Identify which cell holds the provided text, then report its [x, y] central coordinate. 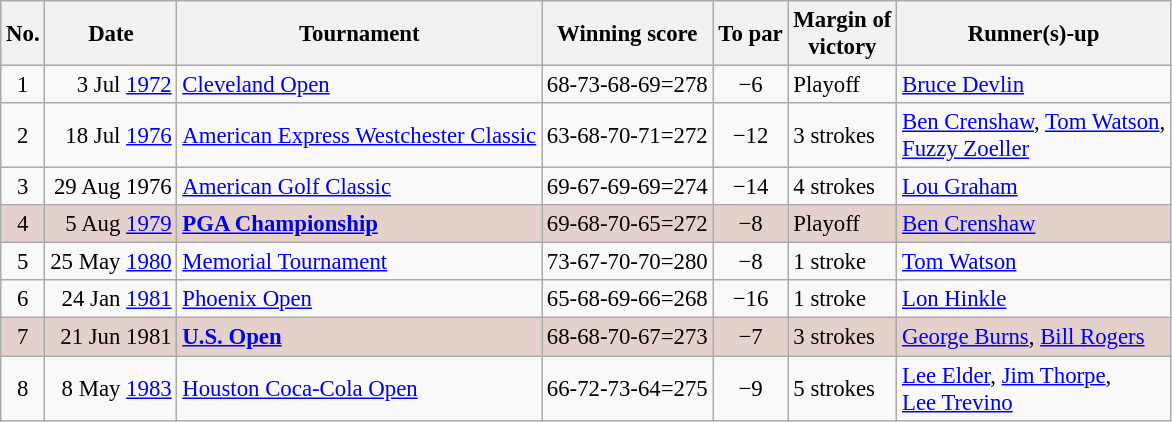
5 Aug 1979 [111, 224]
25 May 1980 [111, 262]
Phoenix Open [360, 299]
Winning score [628, 34]
−9 [750, 388]
Ben Crenshaw, Tom Watson, Fuzzy Zoeller [1034, 136]
24 Jan 1981 [111, 299]
65-68-69-66=268 [628, 299]
5 [23, 262]
−6 [750, 85]
8 [23, 388]
73-67-70-70=280 [628, 262]
18 Jul 1976 [111, 136]
Lou Graham [1034, 187]
5 strokes [842, 388]
8 May 1983 [111, 388]
63-68-70-71=272 [628, 136]
U.S. Open [360, 337]
Runner(s)-up [1034, 34]
3 Jul 1972 [111, 85]
No. [23, 34]
29 Aug 1976 [111, 187]
69-67-69-69=274 [628, 187]
3 [23, 187]
Date [111, 34]
4 [23, 224]
Lon Hinkle [1034, 299]
PGA Championship [360, 224]
Ben Crenshaw [1034, 224]
6 [23, 299]
68-68-70-67=273 [628, 337]
To par [750, 34]
−14 [750, 187]
4 strokes [842, 187]
68-73-68-69=278 [628, 85]
7 [23, 337]
Bruce Devlin [1034, 85]
21 Jun 1981 [111, 337]
−16 [750, 299]
Houston Coca-Cola Open [360, 388]
American Golf Classic [360, 187]
66-72-73-64=275 [628, 388]
American Express Westchester Classic [360, 136]
69-68-70-65=272 [628, 224]
Tom Watson [1034, 262]
Margin ofvictory [842, 34]
−7 [750, 337]
1 [23, 85]
Cleveland Open [360, 85]
George Burns, Bill Rogers [1034, 337]
Tournament [360, 34]
2 [23, 136]
−12 [750, 136]
Lee Elder, Jim Thorpe, Lee Trevino [1034, 388]
Memorial Tournament [360, 262]
